Return (X, Y) of the center of cell containing provided text 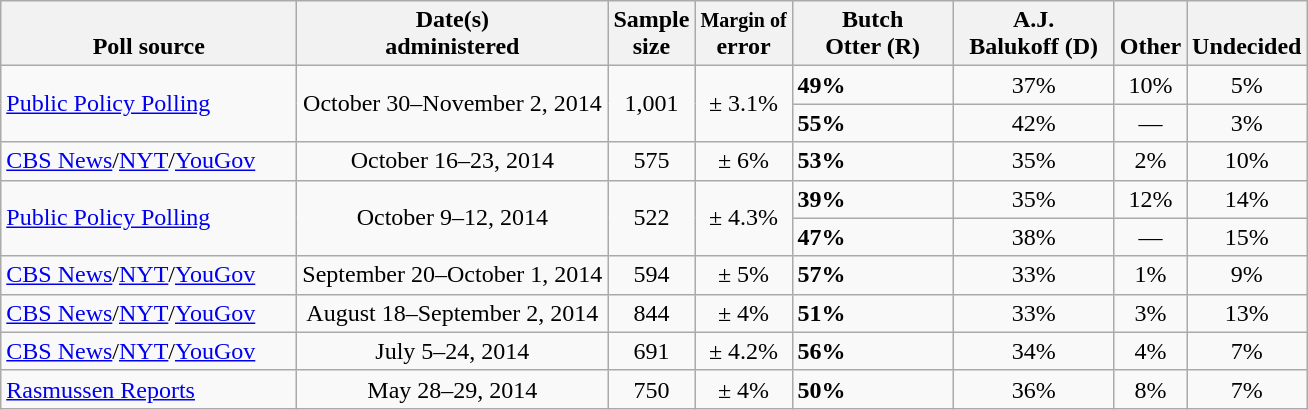
Date(s)administered (452, 34)
October 16–23, 2014 (452, 161)
1% (1150, 275)
691 (652, 351)
October 9–12, 2014 (452, 218)
8% (1150, 389)
50% (872, 389)
1,001 (652, 104)
57% (872, 275)
August 18–September 2, 2014 (452, 313)
13% (1247, 313)
Margin oferror (744, 34)
Other (1150, 34)
53% (872, 161)
2% (1150, 161)
± 5% (744, 275)
522 (652, 218)
± 3.1% (744, 104)
14% (1247, 199)
56% (872, 351)
Rasmussen Reports (149, 389)
594 (652, 275)
Samplesize (652, 34)
± 6% (744, 161)
575 (652, 161)
September 20–October 1, 2014 (452, 275)
49% (872, 85)
51% (872, 313)
844 (652, 313)
A.J.Balukoff (D) (1034, 34)
± 4.3% (744, 218)
47% (872, 237)
12% (1150, 199)
750 (652, 389)
± 4.2% (744, 351)
42% (1034, 123)
July 5–24, 2014 (452, 351)
55% (872, 123)
34% (1034, 351)
5% (1247, 85)
ButchOtter (R) (872, 34)
Undecided (1247, 34)
October 30–November 2, 2014 (452, 104)
May 28–29, 2014 (452, 389)
9% (1247, 275)
36% (1034, 389)
15% (1247, 237)
39% (872, 199)
37% (1034, 85)
Poll source (149, 34)
38% (1034, 237)
4% (1150, 351)
